For the text-containing cell, return its midpoint in (x, y) coordinate format. 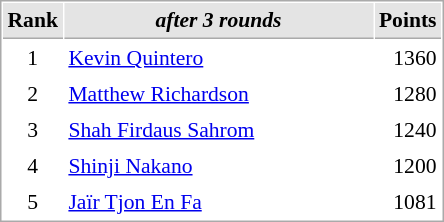
Shah Firdaus Sahrom (218, 129)
Points (408, 21)
after 3 rounds (218, 21)
Shinji Nakano (218, 165)
2 (32, 93)
1360 (408, 57)
3 (32, 129)
Rank (32, 21)
Matthew Richardson (218, 93)
5 (32, 201)
1240 (408, 129)
1280 (408, 93)
Jaïr Tjon En Fa (218, 201)
Kevin Quintero (218, 57)
4 (32, 165)
1 (32, 57)
1081 (408, 201)
1200 (408, 165)
